Find where the given text appears and provide that cell's center as (x, y) coordinate. 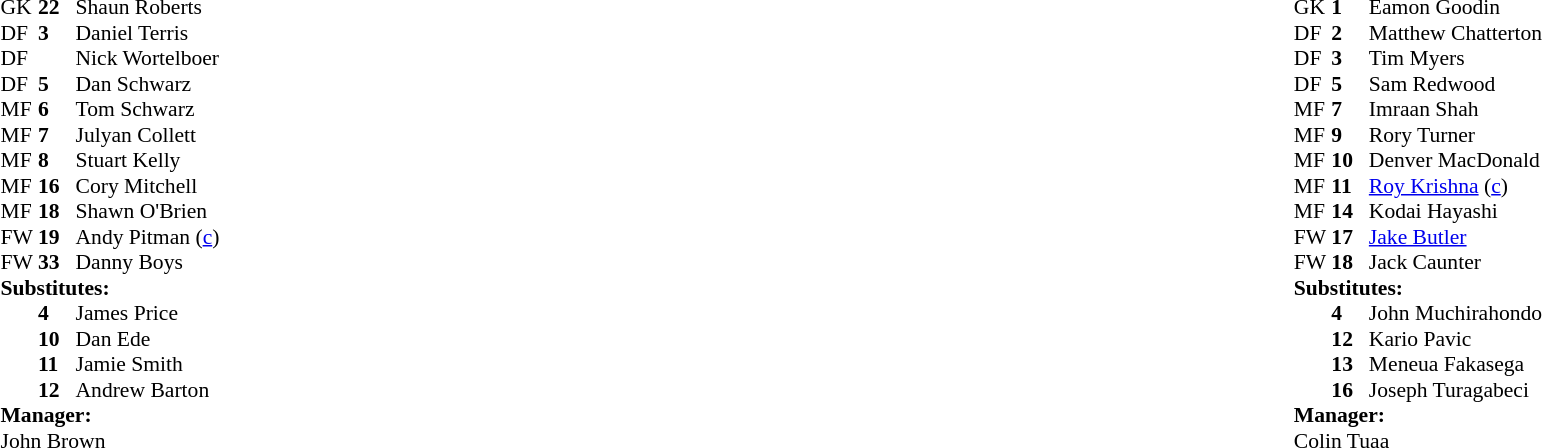
Cory Mitchell (148, 186)
Dan Schwarz (148, 84)
14 (1350, 211)
Rory Turner (1456, 135)
Daniel Terris (148, 33)
Jake Butler (1456, 237)
13 (1350, 365)
Denver MacDonald (1456, 161)
Stuart Kelly (148, 161)
6 (57, 109)
Andy Pitman (c) (148, 237)
John Muchirahondo (1456, 313)
Danny Boys (148, 263)
Joseph Turagabeci (1456, 390)
Jack Caunter (1456, 263)
Meneua Fakasega (1456, 365)
Imraan Shah (1456, 109)
James Price (148, 313)
Andrew Barton (148, 390)
Dan Ede (148, 339)
Tom Schwarz (148, 109)
Shawn O'Brien (148, 211)
2 (1350, 33)
Kario Pavic (1456, 339)
Sam Redwood (1456, 84)
33 (57, 263)
8 (57, 161)
Julyan Collett (148, 135)
19 (57, 237)
17 (1350, 237)
9 (1350, 135)
Matthew Chatterton (1456, 33)
Tim Myers (1456, 59)
Jamie Smith (148, 365)
Roy Krishna (c) (1456, 186)
Kodai Hayashi (1456, 211)
Nick Wortelboer (148, 59)
